Extract the [X, Y] coordinate from the center of the cell holding the provided text.  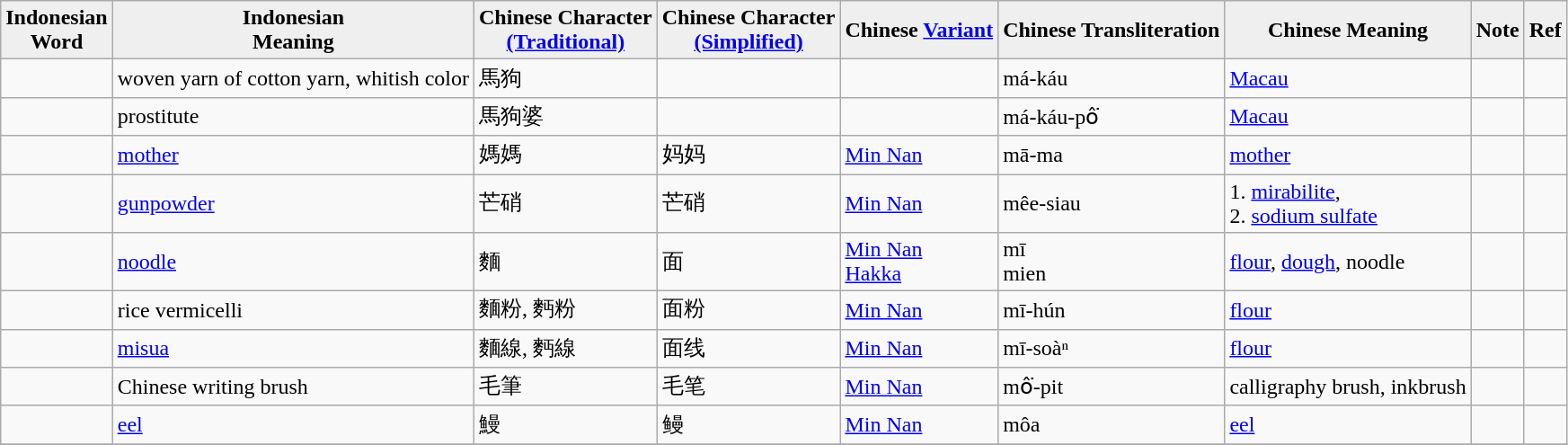
prostitute [293, 117]
Chinese Transliteration [1112, 31]
Chinese Variant [919, 31]
noodle [293, 263]
flour, dough, noodle [1348, 263]
Chinese Meaning [1348, 31]
1. mirabilite, 2. sodium sulfate [1348, 203]
麵粉, 麪粉 [566, 311]
mêe-siau [1112, 203]
鳗 [749, 424]
Chinese Character (Traditional) [566, 31]
媽媽 [566, 155]
麵線, 麪線 [566, 349]
môa [1112, 424]
毛笔 [749, 387]
calligraphy brush, inkbrush [1348, 387]
má-káu [1112, 79]
mīmien [1112, 263]
Indonesian Word [57, 31]
毛筆 [566, 387]
misua [293, 349]
mī-soàⁿ [1112, 349]
馬狗婆 [566, 117]
麵 [566, 263]
mô͘-pit [1112, 387]
面线 [749, 349]
Chinese writing brush [293, 387]
má-káu-pô͘ [1112, 117]
Ref [1546, 31]
rice vermicelli [293, 311]
Min NanHakka [919, 263]
Note [1497, 31]
mī-hún [1112, 311]
面 [749, 263]
面粉 [749, 311]
鰻 [566, 424]
gunpowder [293, 203]
馬狗 [566, 79]
mā-ma [1112, 155]
woven yarn of cotton yarn, whitish color [293, 79]
妈妈 [749, 155]
Chinese Character (Simplified) [749, 31]
Indonesian Meaning [293, 31]
